Capture the cell that displays the provided text and extract its (x, y) central coordinate. 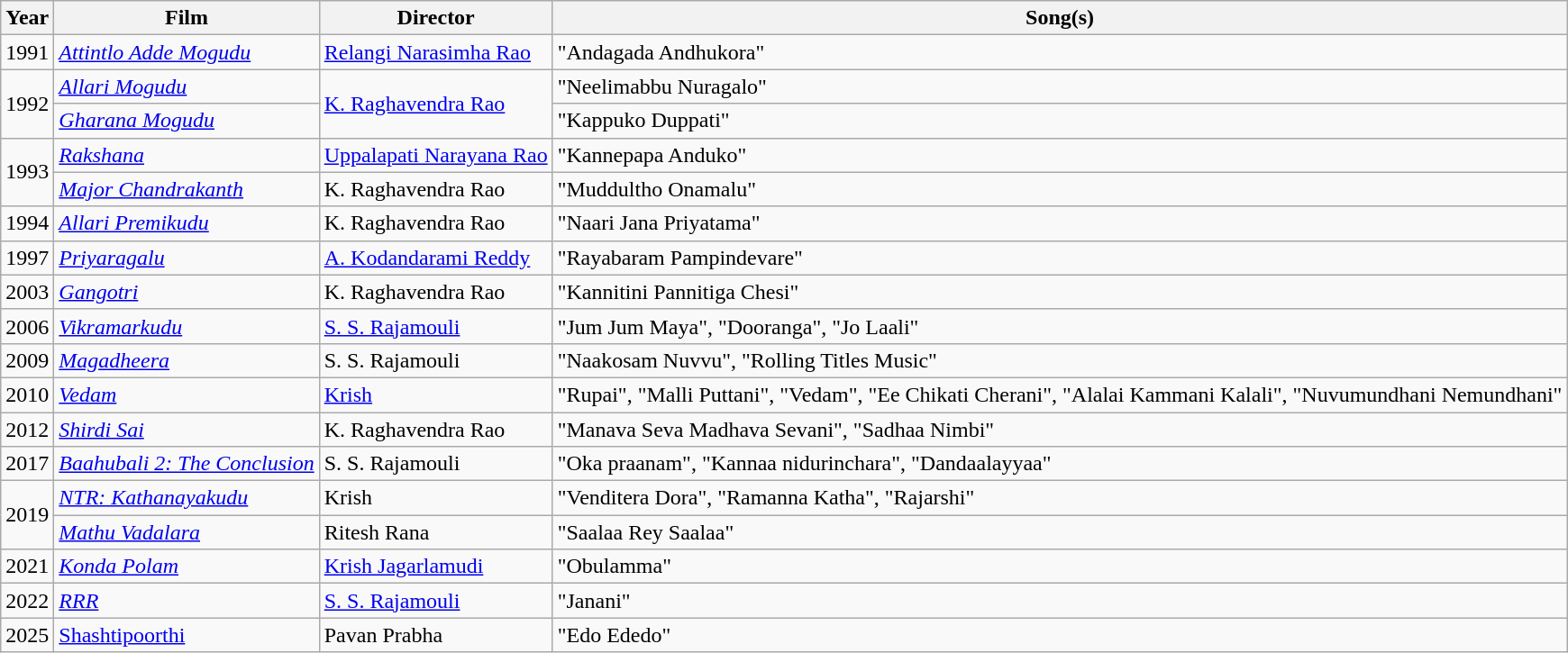
Director (436, 18)
2019 (27, 515)
Rakshana (187, 155)
2012 (27, 430)
"Jum Jum Maya", "Dooranga", "Jo Laali" (1060, 326)
Baahubali 2: The Conclusion (187, 464)
Allari Premikudu (187, 223)
"Venditera Dora", "Ramanna Katha", "Rajarshi" (1060, 498)
2022 (27, 601)
Priyaragalu (187, 258)
Allari Mogudu (187, 86)
2009 (27, 360)
1993 (27, 172)
1994 (27, 223)
"Saalaa Rey Saalaa" (1060, 532)
Gangotri (187, 292)
Ritesh Rana (436, 532)
2017 (27, 464)
"Rayabaram Pampindevare" (1060, 258)
Relangi Narasimha Rao (436, 52)
1991 (27, 52)
1997 (27, 258)
Vedam (187, 395)
RRR (187, 601)
"Andagada Andhukora" (1060, 52)
"Naakosam Nuvvu", "Rolling Titles Music" (1060, 360)
NTR: Kathanayakudu (187, 498)
Gharana Mogudu (187, 121)
Uppalapati Narayana Rao (436, 155)
Attintlo Adde Mogudu (187, 52)
"Kannitini Pannitiga Chesi" (1060, 292)
"Oka praanam", "Kannaa nidurinchara", "Dandaalayyaa" (1060, 464)
Pavan Prabha (436, 635)
Krish Jagarlamudi (436, 567)
Vikramarkudu (187, 326)
A. Kodandarami Reddy (436, 258)
"Kannepapa Anduko" (1060, 155)
2003 (27, 292)
1992 (27, 104)
Major Chandrakanth (187, 189)
Shashtipoorthi (187, 635)
"Rupai", "Malli Puttani", "Vedam", "Ee Chikati Cherani", "Alalai Kammani Kalali", "Nuvumundhani Nemundhani" (1060, 395)
Konda Polam (187, 567)
"Muddultho Onamalu" (1060, 189)
2006 (27, 326)
"Manava Seva Madhava Sevani", "Sadhaa Nimbi" (1060, 430)
2025 (27, 635)
"Edo Ededo" (1060, 635)
"Janani" (1060, 601)
"Obulamma" (1060, 567)
2010 (27, 395)
"Neelimabbu Nuragalo" (1060, 86)
Film (187, 18)
Mathu Vadalara (187, 532)
Song(s) (1060, 18)
"Kappuko Duppati" (1060, 121)
Magadheera (187, 360)
Shirdi Sai (187, 430)
2021 (27, 567)
Year (27, 18)
"Naari Jana Priyatama" (1060, 223)
